Return [X, Y] of the center of cell containing provided text 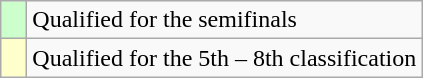
Qualified for the 5th – 8th classification [224, 58]
Qualified for the semifinals [224, 20]
